Capture the cell that displays the provided text and extract its [x, y] central coordinate. 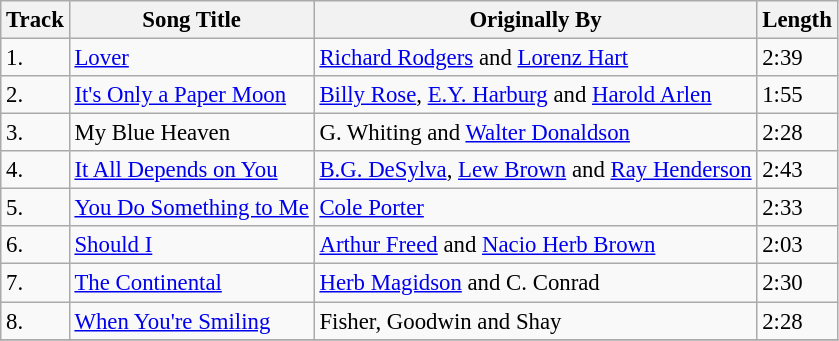
Billy Rose, E.Y. Harburg and Harold Arlen [536, 95]
G. Whiting and Walter Donaldson [536, 133]
Richard Rodgers and Lorenz Hart [536, 58]
B.G. DeSylva, Lew Brown and Ray Henderson [536, 170]
Song Title [192, 20]
Length [797, 20]
Lover [192, 58]
1:55 [797, 95]
Arthur Freed and Nacio Herb Brown [536, 245]
2. [35, 95]
1. [35, 58]
You Do Something to Me [192, 208]
2:43 [797, 170]
Track [35, 20]
Cole Porter [536, 208]
2:39 [797, 58]
My Blue Heaven [192, 133]
The Continental [192, 283]
4. [35, 170]
5. [35, 208]
2:30 [797, 283]
8. [35, 321]
Originally By [536, 20]
3. [35, 133]
6. [35, 245]
2:33 [797, 208]
7. [35, 283]
It's Only a Paper Moon [192, 95]
It All Depends on You [192, 170]
Should I [192, 245]
Herb Magidson and C. Conrad [536, 283]
When You're Smiling [192, 321]
2:03 [797, 245]
Fisher, Goodwin and Shay [536, 321]
